Identify which cell holds the provided text, then report its (X, Y) central coordinate. 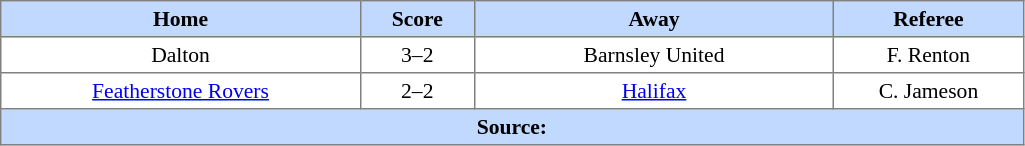
Home (181, 19)
Barnsley United (654, 55)
Referee (928, 19)
Away (654, 19)
F. Renton (928, 55)
Score (417, 19)
C. Jameson (928, 91)
2–2 (417, 91)
3–2 (417, 55)
Source: (512, 127)
Halifax (654, 91)
Featherstone Rovers (181, 91)
Dalton (181, 55)
